Search for the cell housing the specified text and yield its [x, y] center coordinate. 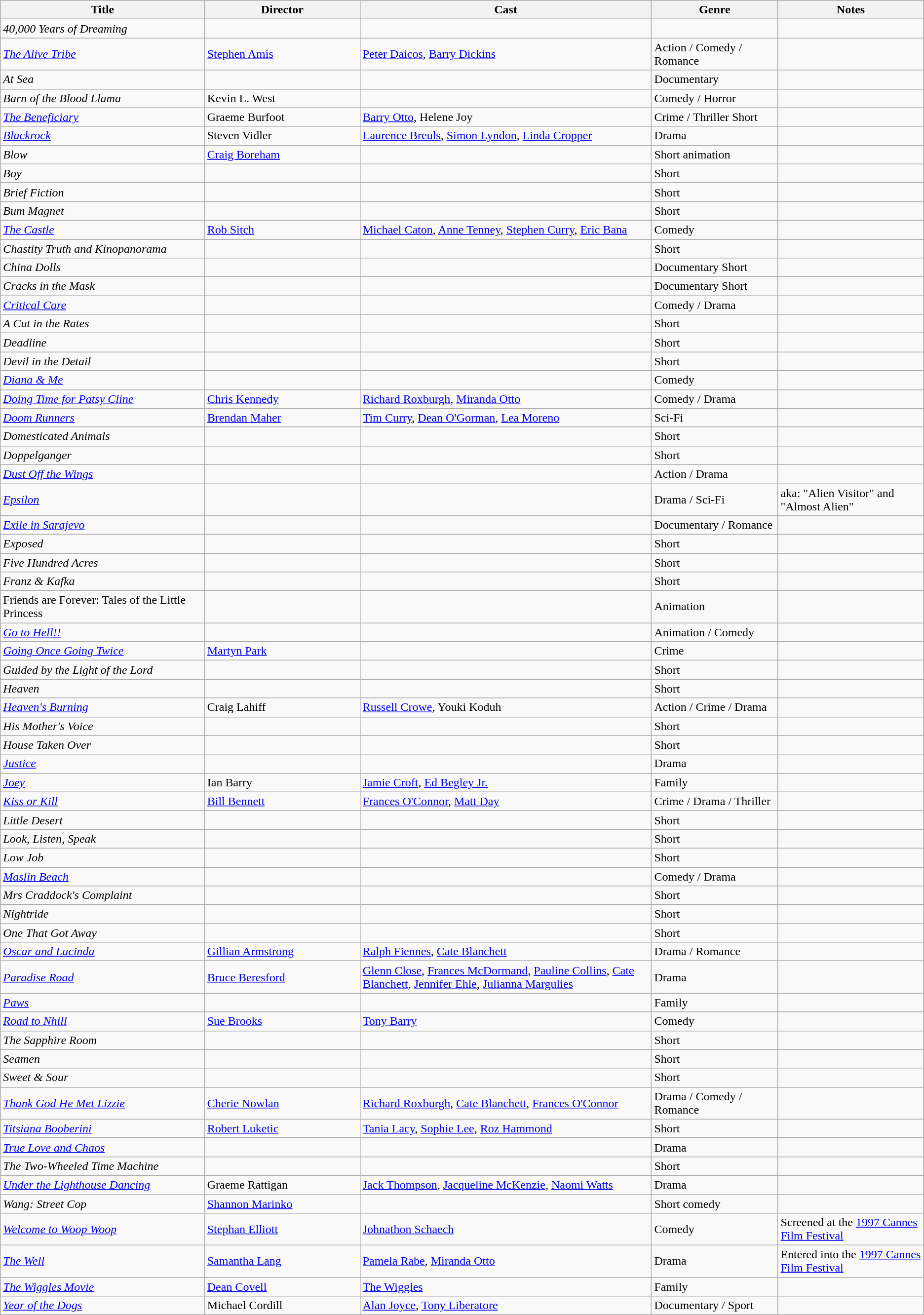
Action / Drama [715, 474]
Titsiana Booberini [103, 1128]
Documentary [715, 79]
Look, Listen, Speak [103, 839]
Kevin L. West [282, 98]
Director [282, 10]
Franz & Kafka [103, 581]
Michael Cordill [282, 1306]
aka: "Alien Visitor" and "Almost Alien" [851, 500]
Screened at the 1997 Cannes Film Festival [851, 1229]
Animation / Comedy [715, 632]
Jack Thompson, Jacqueline McKenzie, Naomi Watts [505, 1185]
Comedy / Horror [715, 98]
Graeme Burfoot [282, 117]
Under the Lighthouse Dancing [103, 1185]
Tim Curry, Dean O'Gorman, Lea Moreno [505, 418]
Exposed [103, 543]
Russell Crowe, Youki Koduh [505, 707]
Joey [103, 782]
Kiss or Kill [103, 801]
Documentary / Sport [715, 1306]
Johnathon Schaech [505, 1229]
At Sea [103, 79]
Laurence Breuls, Simon Lyndon, Linda Cropper [505, 136]
Sweet & Sour [103, 1078]
Short comedy [715, 1204]
Michael Caton, Anne Tenney, Stephen Curry, Eric Bana [505, 230]
Drama / Romance [715, 952]
Epsilon [103, 500]
Year of the Dogs [103, 1306]
Road to Nhill [103, 1021]
Little Desert [103, 820]
Ian Barry [282, 782]
Heaven [103, 689]
Tony Barry [505, 1021]
Glenn Close, Frances McDormand, Pauline Collins, Cate Blanchett, Jennifer Ehle, Julianna Margulies [505, 977]
Barn of the Blood Llama [103, 98]
Paws [103, 1003]
Barry Otto, Helene Joy [505, 117]
Blow [103, 155]
Doom Runners [103, 418]
Paradise Road [103, 977]
40,000 Years of Dreaming [103, 29]
Entered into the 1997 Cannes Film Festival [851, 1262]
Devil in the Detail [103, 361]
Jamie Croft, Ed Begley Jr. [505, 782]
Five Hundred Acres [103, 562]
Action / Comedy / Romance [715, 54]
Sci-Fi [715, 418]
Martyn Park [282, 651]
Wang: Street Cop [103, 1204]
Pamela Rabe, Miranda Otto [505, 1262]
Cherie Nowlan [282, 1103]
China Dolls [103, 268]
Welcome to Woop Woop [103, 1229]
Go to Hell!! [103, 632]
Doppelganger [103, 455]
Short animation [715, 155]
Domesticated Animals [103, 436]
Exile in Sarajevo [103, 525]
Peter Daicos, Barry Dickins [505, 54]
Sue Brooks [282, 1021]
Blackrock [103, 136]
Drama / Comedy / Romance [715, 1103]
Doing Time for Patsy Cline [103, 399]
Chastity Truth and Kinopanorama [103, 248]
Rob Sitch [282, 230]
Guided by the Light of the Lord [103, 670]
The Sapphire Room [103, 1040]
Stephan Elliott [282, 1229]
Crime / Drama / Thriller [715, 801]
Robert Luketic [282, 1128]
A Cut in the Rates [103, 324]
Diana & Me [103, 380]
Samantha Lang [282, 1262]
Maslin Beach [103, 876]
Deadline [103, 343]
Bill Bennett [282, 801]
The Wiggles [505, 1287]
One That Got Away [103, 933]
House Taken Over [103, 745]
The Well [103, 1262]
Oscar and Lucinda [103, 952]
Cast [505, 10]
The Castle [103, 230]
Notes [851, 10]
Stephen Amis [282, 54]
The Alive Tribe [103, 54]
Low Job [103, 857]
Tania Lacy, Sophie Lee, Roz Hammond [505, 1128]
Bum Magnet [103, 211]
Title [103, 10]
Richard Roxburgh, Cate Blanchett, Frances O'Connor [505, 1103]
Dean Covell [282, 1287]
Genre [715, 10]
Brief Fiction [103, 192]
Craig Lahiff [282, 707]
Ralph Fiennes, Cate Blanchett [505, 952]
The Two-Wheeled Time Machine [103, 1166]
The Beneficiary [103, 117]
Gillian Armstrong [282, 952]
Steven Vidler [282, 136]
Shannon Marinko [282, 1204]
Crime [715, 651]
Brendan Maher [282, 418]
Animation [715, 607]
Chris Kennedy [282, 399]
Bruce Beresford [282, 977]
Thank God He Met Lizzie [103, 1103]
Crime / Thriller Short [715, 117]
Justice [103, 764]
Frances O'Connor, Matt Day [505, 801]
Boy [103, 173]
Dust Off the Wings [103, 474]
Going Once Going Twice [103, 651]
Friends are Forever: Tales of the Little Princess [103, 607]
The Wiggles Movie [103, 1287]
Critical Care [103, 305]
True Love and Chaos [103, 1147]
Action / Crime / Drama [715, 707]
Seamen [103, 1059]
Graeme Rattigan [282, 1185]
Cracks in the Mask [103, 286]
Heaven's Burning [103, 707]
Documentary / Romance [715, 525]
Drama / Sci-Fi [715, 500]
Richard Roxburgh, Miranda Otto [505, 399]
His Mother's Voice [103, 726]
Mrs Craddock's Complaint [103, 895]
Nightride [103, 914]
Craig Boreham [282, 155]
Alan Joyce, Tony Liberatore [505, 1306]
